From the cell containing the given text, extract its center point as [X, Y] coordinate. 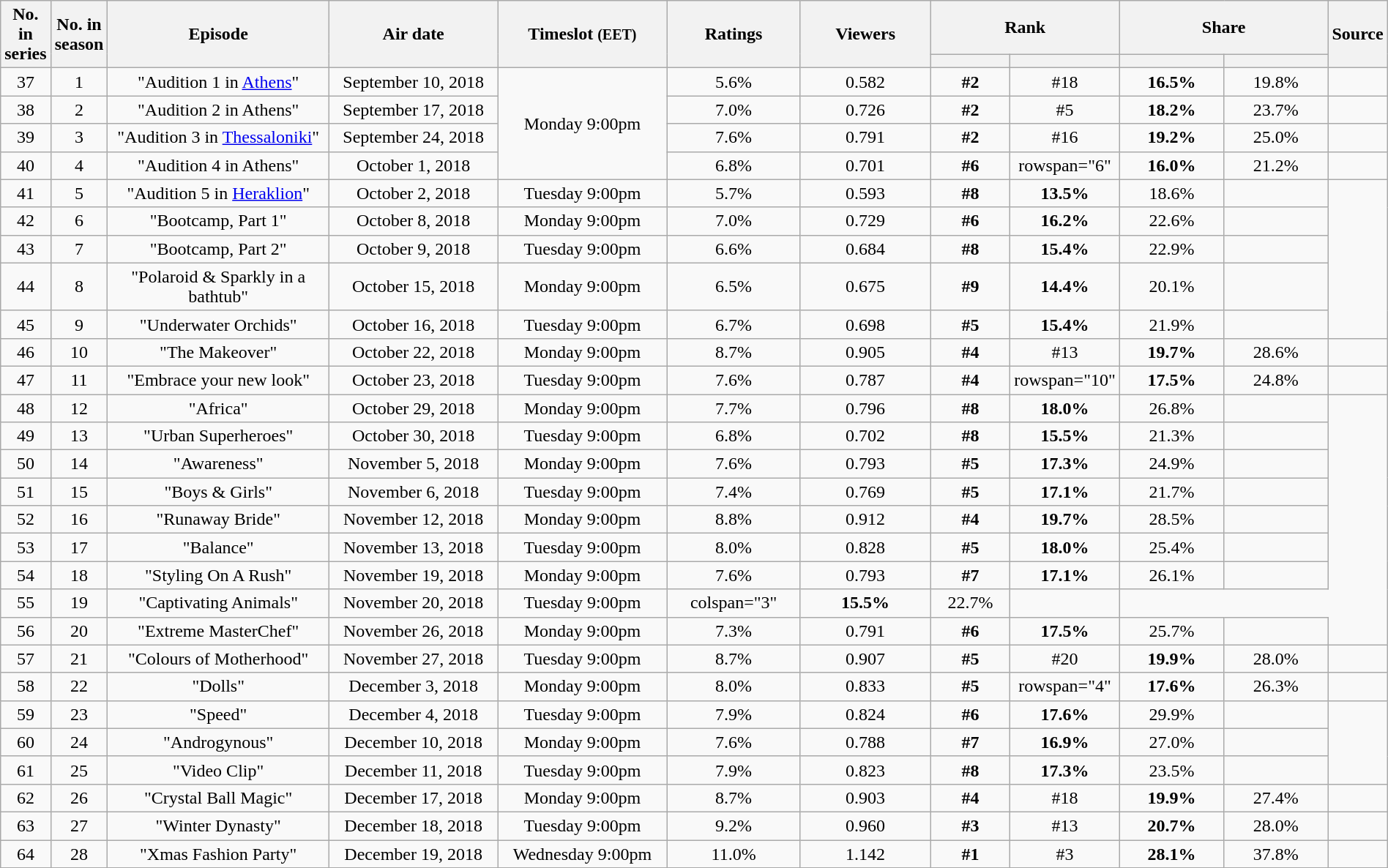
"Colours of Motherhood" [218, 659]
"Africa" [218, 408]
"Dolls" [218, 686]
0.824 [865, 714]
Air date [414, 34]
0.823 [865, 770]
27.0% [1171, 742]
40 [26, 165]
43 [26, 249]
"The Makeover" [218, 352]
39 [26, 138]
62 [26, 798]
November 19, 2018 [414, 575]
Viewers [865, 34]
"Balance" [218, 547]
0.912 [865, 520]
23 [79, 714]
"Embrace your new look" [218, 380]
No. inseries [26, 34]
November 6, 2018 [414, 492]
"Captivating Animals" [218, 603]
Rank [1025, 28]
"Polaroid & Sparkly in a bathtub" [218, 287]
21.7% [1171, 492]
37 [26, 82]
22.9% [1171, 249]
October 22, 2018 [414, 352]
"Video Clip" [218, 770]
December 19, 2018 [414, 854]
20 [79, 631]
"Underwater Orchids" [218, 324]
24 [79, 742]
5 [79, 193]
55 [26, 603]
48 [26, 408]
Share [1224, 28]
18.6% [1171, 193]
Source [1357, 34]
60 [26, 742]
"Boys & Girls" [218, 492]
9.2% [734, 826]
24.8% [1276, 380]
21.2% [1276, 165]
8 [79, 287]
3 [79, 138]
rowspan="6" [1065, 165]
26.3% [1276, 686]
0.828 [865, 547]
27.4% [1276, 798]
19 [79, 603]
18.2% [1171, 110]
"Extreme MasterChef" [218, 631]
No. inseason [79, 34]
1.142 [865, 854]
0.698 [865, 324]
24.9% [1171, 464]
54 [26, 575]
0.788 [865, 742]
0.675 [865, 287]
October 8, 2018 [414, 221]
57 [26, 659]
21 [79, 659]
25.0% [1276, 138]
October 16, 2018 [414, 324]
0.701 [865, 165]
28.1% [1171, 854]
20.1% [1171, 287]
52 [26, 520]
26.1% [1171, 575]
51 [26, 492]
"Androgynous" [218, 742]
50 [26, 464]
7.3% [734, 631]
"Runaway Bride" [218, 520]
November 26, 2018 [414, 631]
56 [26, 631]
7.4% [734, 492]
16 [79, 520]
#16 [1065, 138]
6.7% [734, 324]
"Winter Dynasty" [218, 826]
Wednesday 9:00pm [583, 854]
December 17, 2018 [414, 798]
October 15, 2018 [414, 287]
5.7% [734, 193]
18 [79, 575]
20.7% [1171, 826]
0.787 [865, 380]
16.5% [1171, 82]
27 [79, 826]
28 [79, 854]
22 [79, 686]
"Audition 5 in Heraklion" [218, 193]
0.960 [865, 826]
December 3, 2018 [414, 686]
December 18, 2018 [414, 826]
November 12, 2018 [414, 520]
#1 [971, 854]
29.9% [1171, 714]
September 24, 2018 [414, 138]
0.796 [865, 408]
Timeslot (EET) [583, 34]
7.7% [734, 408]
0.907 [865, 659]
0.903 [865, 798]
12 [79, 408]
13.5% [1065, 193]
37.8% [1276, 854]
6 [79, 221]
45 [26, 324]
58 [26, 686]
19.8% [1276, 82]
47 [26, 380]
0.593 [865, 193]
0.905 [865, 352]
28.5% [1171, 520]
17 [79, 547]
0.582 [865, 82]
61 [26, 770]
"Speed" [218, 714]
rowspan="10" [1065, 380]
November 20, 2018 [414, 603]
13 [79, 436]
23.7% [1276, 110]
15 [79, 492]
14.4% [1065, 287]
"Audition 4 in Athens" [218, 165]
19.2% [1171, 138]
0.702 [865, 436]
53 [26, 547]
"Audition 3 in Thessaloniki" [218, 138]
5.6% [734, 82]
November 5, 2018 [414, 464]
October 23, 2018 [414, 380]
October 30, 2018 [414, 436]
"Bootcamp, Part 1" [218, 221]
colspan="3" [734, 603]
46 [26, 352]
4 [79, 165]
16.9% [1065, 742]
"Audition 1 in Athens" [218, 82]
"Bootcamp, Part 2" [218, 249]
"Awareness" [218, 464]
42 [26, 221]
22.6% [1171, 221]
December 10, 2018 [414, 742]
Ratings [734, 34]
44 [26, 287]
49 [26, 436]
64 [26, 854]
September 17, 2018 [414, 110]
22.7% [971, 603]
0.769 [865, 492]
0.729 [865, 221]
"Styling On A Rush" [218, 575]
October 2, 2018 [414, 193]
16.0% [1171, 165]
63 [26, 826]
October 9, 2018 [414, 249]
21.9% [1171, 324]
16.2% [1065, 221]
#20 [1065, 659]
28.6% [1276, 352]
September 10, 2018 [414, 82]
7 [79, 249]
59 [26, 714]
9 [79, 324]
0.833 [865, 686]
41 [26, 193]
"Urban Superheroes" [218, 436]
26.8% [1171, 408]
"Crystal Ball Magic" [218, 798]
25.4% [1171, 547]
0.726 [865, 110]
1 [79, 82]
23.5% [1171, 770]
rowspan="4" [1065, 686]
2 [79, 110]
11.0% [734, 854]
Episode [218, 34]
21.3% [1171, 436]
6.5% [734, 287]
25.7% [1171, 631]
11 [79, 380]
26 [79, 798]
"Audition 2 in Athens" [218, 110]
0.684 [865, 249]
8.8% [734, 520]
38 [26, 110]
6.6% [734, 249]
December 4, 2018 [414, 714]
"Xmas Fashion Party" [218, 854]
25 [79, 770]
#9 [971, 287]
10 [79, 352]
November 27, 2018 [414, 659]
November 13, 2018 [414, 547]
October 1, 2018 [414, 165]
October 29, 2018 [414, 408]
14 [79, 464]
December 11, 2018 [414, 770]
